Search for the cell housing the specified text and yield its [X, Y] center coordinate. 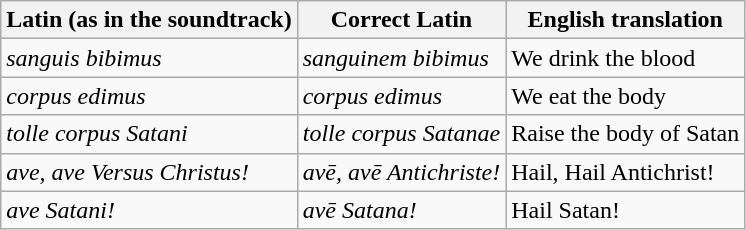
We eat the body [626, 96]
Raise the body of Satan [626, 134]
ave Satani! [149, 210]
Hail Satan! [626, 210]
tolle corpus Satani [149, 134]
sanguis bibimus [149, 58]
sanguinem bibimus [402, 58]
Hail, Hail Antichrist! [626, 172]
Latin (as in the soundtrack) [149, 20]
Correct Latin [402, 20]
tolle corpus Satanae [402, 134]
English translation [626, 20]
We drink the blood [626, 58]
avē, avē Antichriste! [402, 172]
avē Satana! [402, 210]
ave, ave Versus Christus! [149, 172]
